Detect which cell encompasses the target text, then output its (x, y) center coordinate. 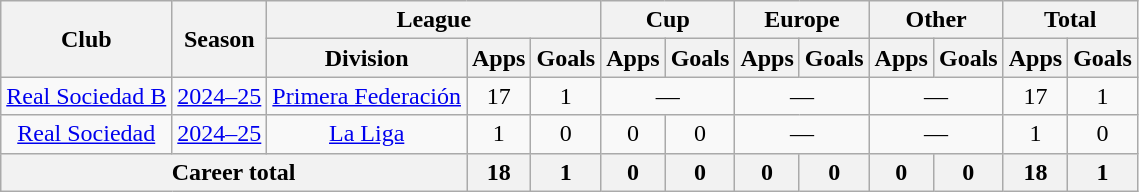
Total (1070, 20)
Real Sociedad (86, 134)
Club (86, 39)
Europe (802, 20)
Career total (234, 172)
La Liga (367, 134)
Cup (668, 20)
Division (367, 58)
League (434, 20)
Real Sociedad B (86, 96)
Season (220, 39)
Primera Federación (367, 96)
Other (936, 20)
